Return [X, Y] of the center of cell containing provided text 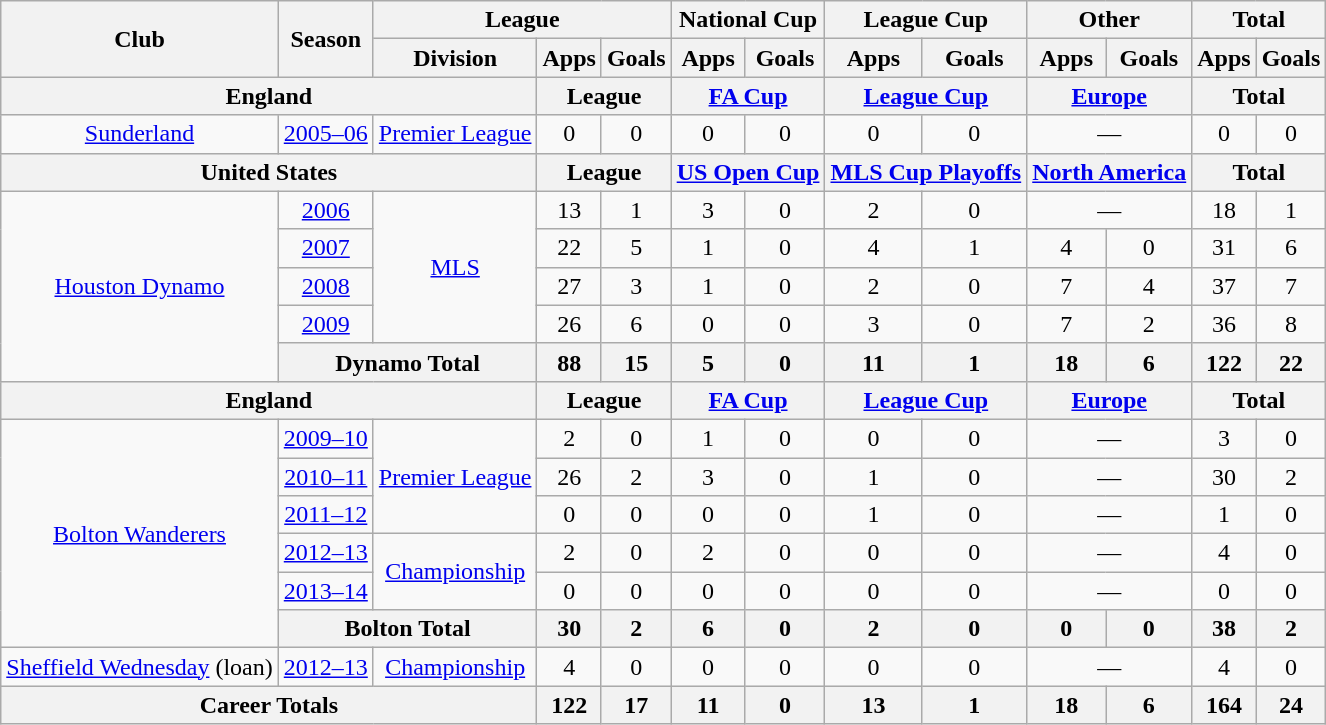
2009–10 [326, 438]
US Open Cup [748, 172]
15 [636, 362]
Division [455, 58]
2010–11 [326, 477]
8 [1291, 324]
Bolton Total [408, 629]
27 [569, 286]
2011–12 [326, 515]
17 [636, 705]
38 [1224, 629]
24 [1291, 705]
2013–14 [326, 591]
United States [269, 172]
88 [569, 362]
164 [1224, 705]
Sunderland [140, 134]
MLS Cup Playoffs [926, 172]
North America [1110, 172]
31 [1224, 248]
36 [1224, 324]
Bolton Wanderers [140, 533]
2008 [326, 286]
2006 [326, 210]
2009 [326, 324]
Dynamo Total [408, 362]
2005–06 [326, 134]
2007 [326, 248]
Houston Dynamo [140, 286]
Club [140, 39]
Season [326, 39]
MLS [455, 267]
Sheffield Wednesday (loan) [140, 667]
37 [1224, 286]
Other [1110, 20]
Career Totals [269, 705]
National Cup [748, 20]
